For the text-containing cell, return its midpoint in (x, y) coordinate format. 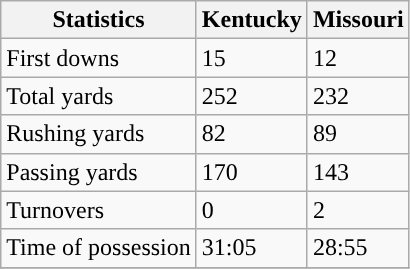
Total yards (99, 96)
Statistics (99, 20)
First downs (99, 58)
89 (358, 134)
Time of possession (99, 248)
170 (252, 172)
Rushing yards (99, 134)
28:55 (358, 248)
2 (358, 210)
82 (252, 134)
0 (252, 210)
Missouri (358, 20)
Passing yards (99, 172)
232 (358, 96)
31:05 (252, 248)
143 (358, 172)
Turnovers (99, 210)
12 (358, 58)
Kentucky (252, 20)
252 (252, 96)
15 (252, 58)
